Pinpoint the cell where the given text exists, returning its [X, Y] midpoint coordinate. 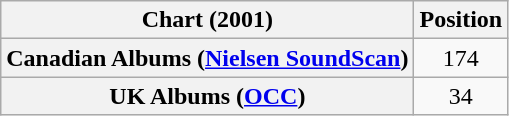
34 [461, 96]
Chart (2001) [208, 20]
Position [461, 20]
UK Albums (OCC) [208, 96]
174 [461, 58]
Canadian Albums (Nielsen SoundScan) [208, 58]
